Locate the cell with the specified text and output its (x, y) center coordinate. 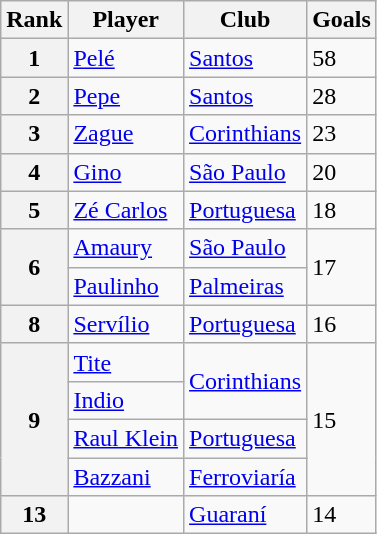
Amaury (126, 248)
Rank (34, 20)
15 (342, 419)
Paulinho (126, 286)
Goals (342, 20)
Club (246, 20)
5 (34, 210)
Player (126, 20)
Tite (126, 362)
28 (342, 96)
58 (342, 58)
Pelé (126, 58)
4 (34, 172)
Guaraní (246, 515)
Pepe (126, 96)
Raul Klein (126, 438)
16 (342, 324)
Ferroviaría (246, 477)
14 (342, 515)
1 (34, 58)
23 (342, 134)
6 (34, 267)
Servílio (126, 324)
13 (34, 515)
Zague (126, 134)
18 (342, 210)
Palmeiras (246, 286)
8 (34, 324)
9 (34, 419)
Gino (126, 172)
Bazzani (126, 477)
17 (342, 267)
20 (342, 172)
2 (34, 96)
Zé Carlos (126, 210)
Indio (126, 400)
3 (34, 134)
